Detect which cell encompasses the target text, then output its (X, Y) center coordinate. 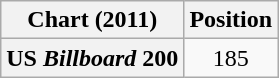
Position (231, 20)
Chart (2011) (92, 20)
185 (231, 58)
US Billboard 200 (92, 58)
